Return the (x, y) coordinate for the center point of the cell that contains the specified text.  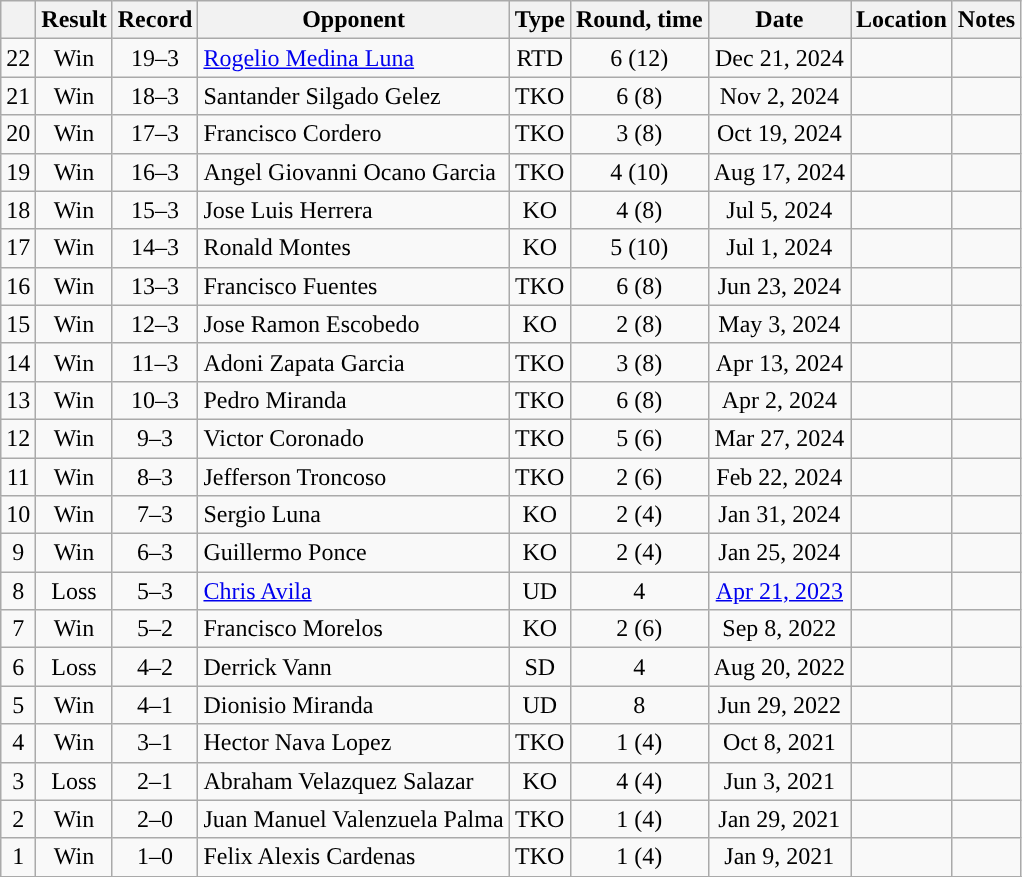
Ronald Montes (354, 248)
4 (4) (639, 781)
12–3 (155, 324)
Jan 29, 2021 (779, 819)
Date (779, 20)
Sep 8, 2022 (779, 629)
Jul 1, 2024 (779, 248)
Aug 17, 2024 (779, 172)
2–0 (155, 819)
13–3 (155, 286)
Opponent (354, 20)
16–3 (155, 172)
Oct 8, 2021 (779, 743)
3 (18, 781)
Hector Nava Lopez (354, 743)
Aug 20, 2022 (779, 667)
Jose Ramon Escobedo (354, 324)
5–3 (155, 591)
5–2 (155, 629)
Rogelio Medina Luna (354, 58)
16 (18, 286)
10–3 (155, 400)
Francisco Fuentes (354, 286)
12 (18, 438)
Jul 5, 2024 (779, 210)
10 (18, 515)
14–3 (155, 248)
Jan 9, 2021 (779, 857)
Guillermo Ponce (354, 553)
Dionisio Miranda (354, 705)
Pedro Miranda (354, 400)
14 (18, 362)
Angel Giovanni Ocano Garcia (354, 172)
Victor Coronado (354, 438)
Chris Avila (354, 591)
Feb 22, 2024 (779, 477)
Sergio Luna (354, 515)
Apr 2, 2024 (779, 400)
Notes (986, 20)
4–2 (155, 667)
3–1 (155, 743)
Apr 21, 2023 (779, 591)
5 (10) (639, 248)
7 (18, 629)
18–3 (155, 96)
Francisco Morelos (354, 629)
Felix Alexis Cardenas (354, 857)
2–1 (155, 781)
Dec 21, 2024 (779, 58)
Mar 27, 2024 (779, 438)
Santander Silgado Gelez (354, 96)
4 (10) (639, 172)
18 (18, 210)
Derrick Vann (354, 667)
2 (8) (639, 324)
4 (8) (639, 210)
19 (18, 172)
4–1 (155, 705)
6–3 (155, 553)
2 (18, 819)
11 (18, 477)
Location (902, 20)
9–3 (155, 438)
17–3 (155, 134)
Jun 23, 2024 (779, 286)
Jun 29, 2022 (779, 705)
6 (12) (639, 58)
Oct 19, 2024 (779, 134)
11–3 (155, 362)
Jefferson Troncoso (354, 477)
Round, time (639, 20)
21 (18, 96)
8–3 (155, 477)
Jan 31, 2024 (779, 515)
Jose Luis Herrera (354, 210)
Type (540, 20)
Adoni Zapata Garcia (354, 362)
5 (18, 705)
20 (18, 134)
Francisco Cordero (354, 134)
19–3 (155, 58)
Record (155, 20)
SD (540, 667)
Nov 2, 2024 (779, 96)
15 (18, 324)
Abraham Velazquez Salazar (354, 781)
5 (6) (639, 438)
6 (18, 667)
May 3, 2024 (779, 324)
15–3 (155, 210)
Result (74, 20)
Apr 13, 2024 (779, 362)
Jan 25, 2024 (779, 553)
1–0 (155, 857)
9 (18, 553)
7–3 (155, 515)
22 (18, 58)
Juan Manuel Valenzuela Palma (354, 819)
RTD (540, 58)
Jun 3, 2021 (779, 781)
13 (18, 400)
1 (18, 857)
17 (18, 248)
